Locate the cell with the specified text and output its (X, Y) center coordinate. 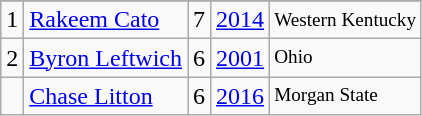
Byron Leftwich (106, 58)
Morgan State (346, 96)
1 (12, 20)
2016 (240, 96)
2001 (240, 58)
Ohio (346, 58)
7 (200, 20)
Western Kentucky (346, 20)
2 (12, 58)
Rakeem Cato (106, 20)
2014 (240, 20)
Chase Litton (106, 96)
